From the cell containing the given text, extract its center point as [X, Y] coordinate. 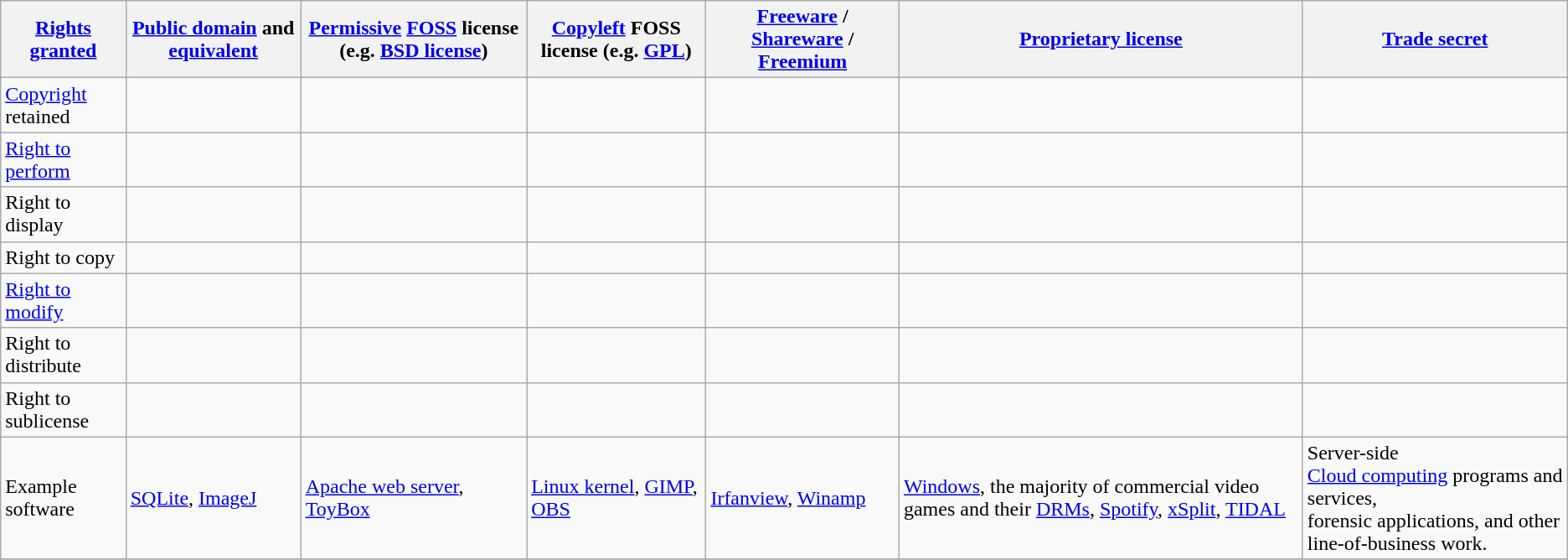
SQLite, ImageJ [213, 498]
Freeware / Shareware / Freemium [802, 39]
Copyright retained [64, 106]
Right to copy [64, 257]
Linux kernel, GIMP, OBS [616, 498]
Right to display [64, 215]
Right to distribute [64, 355]
Example software [64, 498]
Windows, the majority of commercial video games and their DRMs, Spotify, xSplit, TIDAL [1101, 498]
Proprietary license [1101, 39]
Permissive FOSS license (e.g. BSD license) [414, 39]
Server-sideCloud computing programs and services, forensic applications, and other line-of-business work. [1435, 498]
Public domain and equivalent [213, 39]
Right to modify [64, 300]
Right to perform [64, 159]
Apache web server, ToyBox [414, 498]
Copyleft FOSS license (e.g. GPL) [616, 39]
Right to sublicense [64, 409]
Trade secret [1435, 39]
Irfanview, Winamp [802, 498]
Rights granted [64, 39]
